Detect which cell encompasses the target text, then output its (x, y) center coordinate. 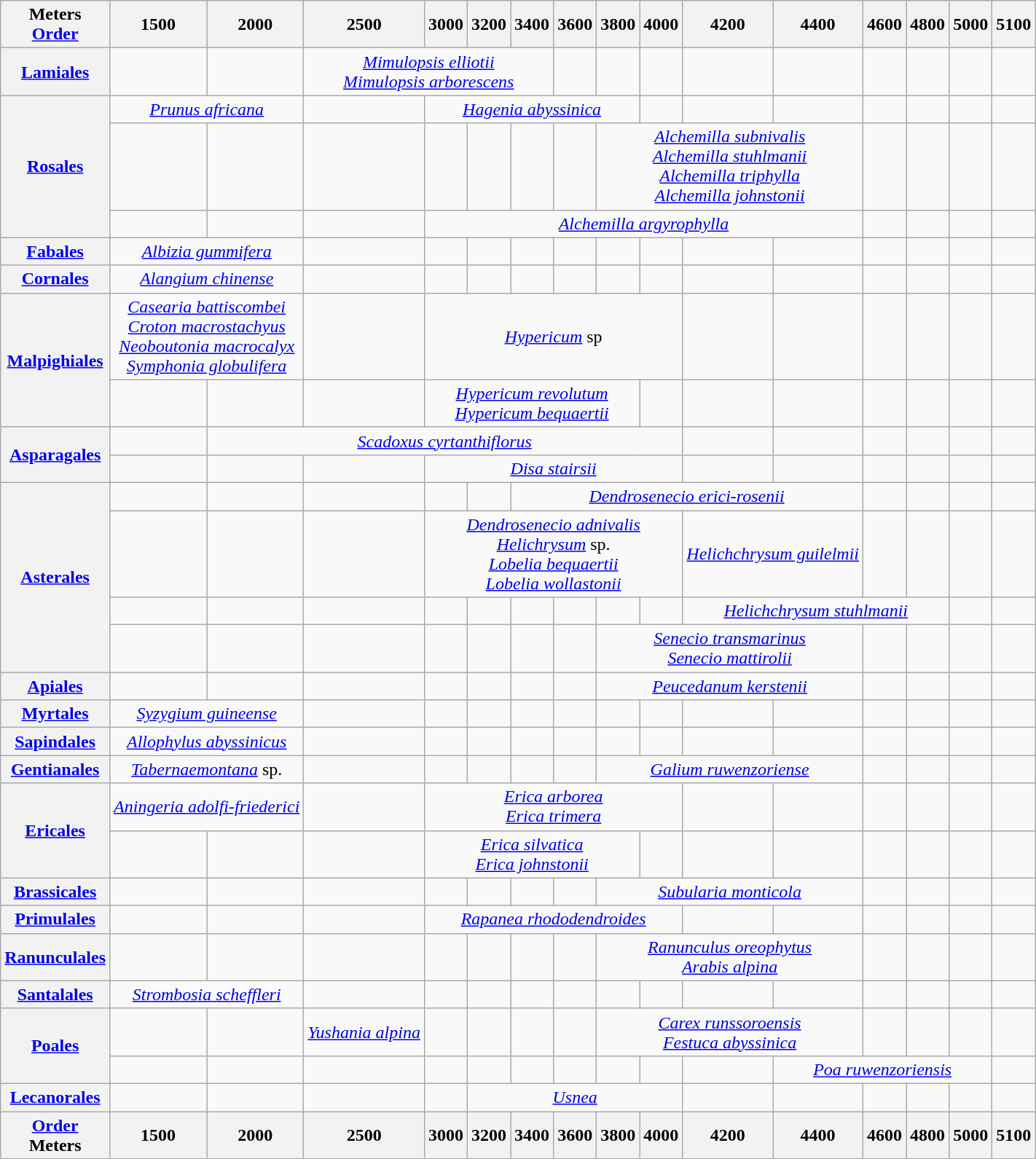
Gentianales (55, 769)
Malpighiales (55, 360)
Fabales (55, 251)
Sapindales (55, 742)
Brassicales (55, 892)
Allophylus abyssinicus (207, 742)
Disa stairsii (553, 468)
Helichchrysum guilelmii (773, 554)
Dendrosenecio adnivalisHelichrysum sp.Lobelia bequaertiiLobelia wollastonii (553, 554)
Dendrosenecio erici-rosenii (687, 496)
Primulales (55, 919)
Carex runssoroensisFestuca abyssinica (730, 1032)
Casearia battiscombeiCroton macrostachyusNeoboutonia macrocalyxSymphonia globulifera (207, 337)
Alchemilla argyrophylla (643, 224)
Erica arboreaErica trimera (553, 807)
Ranunculales (55, 957)
Hypericum sp (553, 337)
Cornales (55, 279)
Alchemilla subnivalisAlchemilla stuhlmaniiAlchemilla triphyllaAlchemilla johnstonii (730, 166)
MetersOrder (55, 25)
Poa ruwenzoriensis (883, 1069)
Ranunculus oreophytusArabis alpina (730, 957)
Syzygium guineense (207, 714)
Apiales (55, 686)
Strombosia scheffleri (207, 994)
Peucedanum kerstenii (730, 686)
Lamiales (55, 71)
Mimulopsis elliotiiMimulopsis arborescens (428, 71)
Hypericum revolutumHypericum bequaertii (532, 404)
Yushania alpina (364, 1032)
Albizia gummifera (207, 251)
Rosales (55, 166)
Alangium chinense (207, 279)
Aningeria adolfi-friederici (207, 807)
Hagenia abyssinica (532, 109)
Erica silvaticaErica johnstonii (532, 854)
Ericales (55, 830)
Lecanorales (55, 1097)
Helichchrysum stuhlmanii (816, 611)
Myrtales (55, 714)
Scadoxus cyrtanthiflorus (444, 441)
Poales (55, 1046)
Santalales (55, 994)
Senecio transmarinusSenecio mattirolii (730, 648)
Rapanea rhododendroides (553, 919)
Asterales (55, 577)
OrderMeters (55, 1135)
Asparagales (55, 455)
Galium ruwenzoriense (730, 769)
Prunus africana (207, 109)
Usnea (576, 1097)
Tabernaemontana sp. (207, 769)
Subularia monticola (730, 892)
